Provide the (x, y) coordinate of the cell's center where the given text is located.  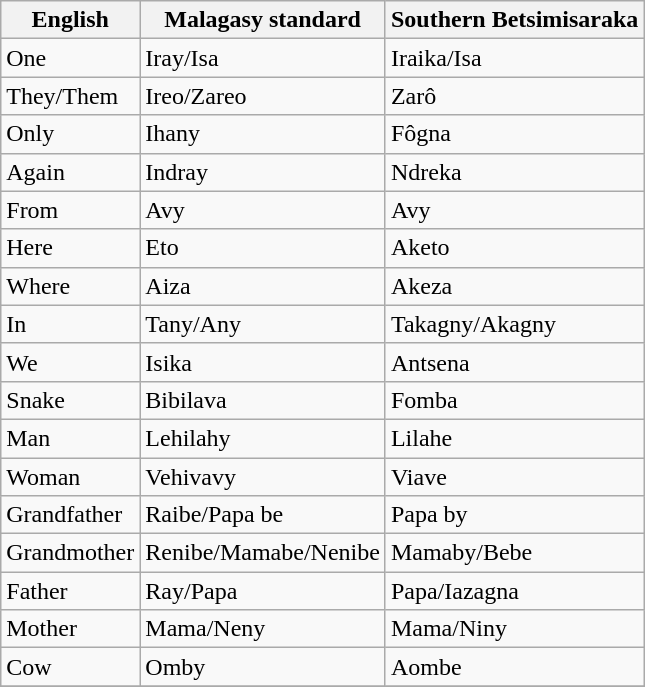
Vehivavy (263, 477)
Iraika/Isa (514, 58)
Mama/Niny (514, 629)
One (70, 58)
Omby (263, 667)
Lilahe (514, 438)
Man (70, 438)
We (70, 362)
Renibe/Mamabe/Nenibe (263, 553)
Iray/Isa (263, 58)
Fôgna (514, 134)
Antsena (514, 362)
Father (70, 591)
Takagny/Akagny (514, 324)
Akeza (514, 286)
Ireo/Zareo (263, 96)
Viave (514, 477)
Fomba (514, 400)
Tany/Any (263, 324)
Snake (70, 400)
Grandmother (70, 553)
Isika (263, 362)
Aiza (263, 286)
Mama/Neny (263, 629)
Lehilahy (263, 438)
Here (70, 248)
Mamaby/Bebe (514, 553)
Cow (70, 667)
Southern Betsimisaraka (514, 20)
Woman (70, 477)
In (70, 324)
Papa by (514, 515)
Mother (70, 629)
Ray/Papa (263, 591)
Papa/Iazagna (514, 591)
Aketo (514, 248)
Where (70, 286)
Raibe/Papa be (263, 515)
Aombe (514, 667)
From (70, 210)
Malagasy standard (263, 20)
Eto (263, 248)
English (70, 20)
Indray (263, 172)
Bibilava (263, 400)
Grandfather (70, 515)
Ihany (263, 134)
Again (70, 172)
Zarô (514, 96)
They/Them (70, 96)
Ndreka (514, 172)
Only (70, 134)
